Capture the cell that displays the provided text and extract its (X, Y) central coordinate. 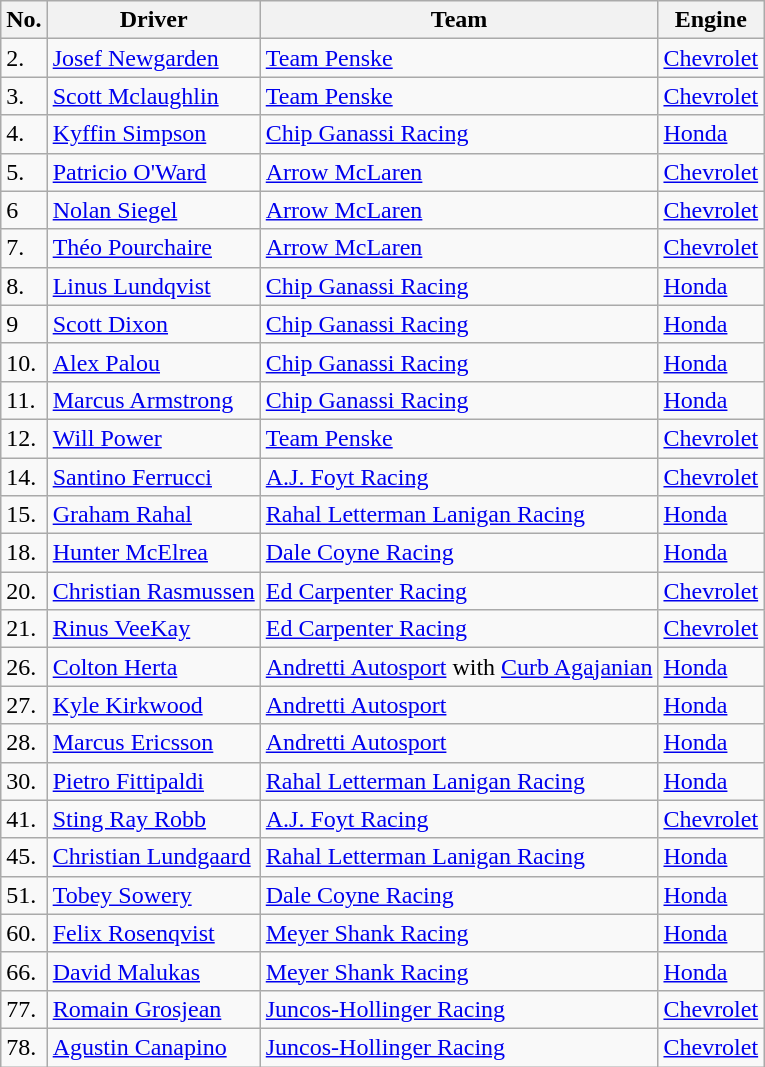
Scott Dixon (154, 324)
Agustin Canapino (154, 1047)
66. (24, 971)
18. (24, 553)
Scott Mclaughlin (154, 96)
Pietro Fittipaldi (154, 781)
45. (24, 857)
No. (24, 20)
Team (459, 20)
9 (24, 324)
Driver (154, 20)
7. (24, 248)
78. (24, 1047)
Nolan Siegel (154, 210)
Andretti Autosport with Curb Agajanian (459, 667)
26. (24, 667)
12. (24, 438)
5. (24, 172)
2. (24, 58)
Colton Herta (154, 667)
Tobey Sowery (154, 895)
Will Power (154, 438)
Josef Newgarden (154, 58)
Christian Rasmussen (154, 591)
David Malukas (154, 971)
Patricio O'Ward (154, 172)
27. (24, 705)
28. (24, 743)
Rinus VeeKay (154, 629)
Kyffin Simpson (154, 134)
Théo Pourchaire (154, 248)
3. (24, 96)
Marcus Armstrong (154, 400)
Christian Lundgaard (154, 857)
60. (24, 933)
41. (24, 819)
21. (24, 629)
Alex Palou (154, 362)
15. (24, 515)
Marcus Ericsson (154, 743)
11. (24, 400)
8. (24, 286)
Kyle Kirkwood (154, 705)
Felix Rosenqvist (154, 933)
Linus Lundqvist (154, 286)
Santino Ferrucci (154, 477)
Graham Rahal (154, 515)
10. (24, 362)
Engine (711, 20)
77. (24, 1009)
14. (24, 477)
30. (24, 781)
Hunter McElrea (154, 553)
Romain Grosjean (154, 1009)
51. (24, 895)
20. (24, 591)
6 (24, 210)
4. (24, 134)
Sting Ray Robb (154, 819)
